Provide the (X, Y) coordinate of the cell's center where the given text is located.  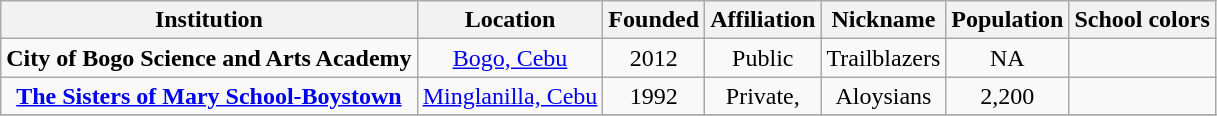
City of Bogo Science and Arts Academy (209, 58)
1992 (654, 96)
School colors (1142, 20)
Population (1008, 20)
Trailblazers (884, 58)
2012 (654, 58)
Founded (654, 20)
Private, (763, 96)
The Sisters of Mary School-Boystown (209, 96)
Nickname (884, 20)
Minglanilla, Cebu (510, 96)
Public (763, 58)
Location (510, 20)
Bogo, Cebu (510, 58)
Aloysians (884, 96)
2,200 (1008, 96)
Institution (209, 20)
NA (1008, 58)
Affiliation (763, 20)
